Scan for the cell matching the given text and deliver its (x, y) coordinate at center. 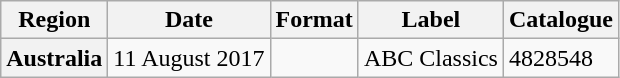
Label (430, 20)
Catalogue (560, 20)
Format (314, 20)
Region (54, 20)
Australia (54, 58)
Date (189, 20)
11 August 2017 (189, 58)
4828548 (560, 58)
ABC Classics (430, 58)
